For the text-containing cell, return its midpoint in (X, Y) coordinate format. 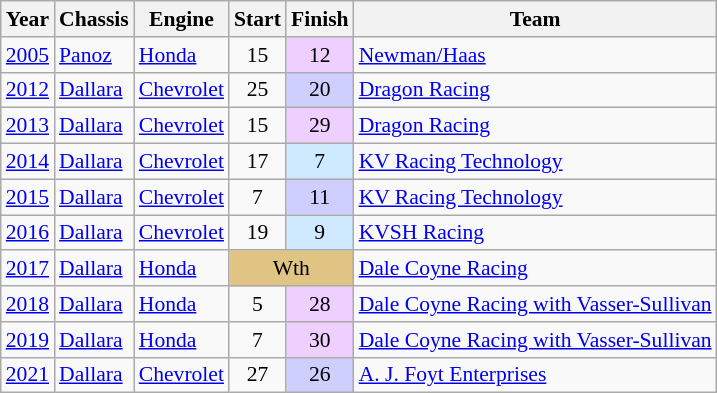
Panoz (94, 55)
30 (320, 340)
Engine (182, 19)
2016 (28, 233)
9 (320, 233)
2021 (28, 375)
2018 (28, 304)
Dale Coyne Racing (536, 269)
19 (258, 233)
A. J. Foyt Enterprises (536, 375)
2019 (28, 340)
28 (320, 304)
20 (320, 90)
11 (320, 197)
5 (258, 304)
2012 (28, 90)
25 (258, 90)
2015 (28, 197)
Wth (292, 269)
27 (258, 375)
Start (258, 19)
2014 (28, 162)
2017 (28, 269)
KVSH Racing (536, 233)
29 (320, 126)
Year (28, 19)
Team (536, 19)
Newman/Haas (536, 55)
12 (320, 55)
2005 (28, 55)
26 (320, 375)
Finish (320, 19)
2013 (28, 126)
Chassis (94, 19)
17 (258, 162)
